Detect which cell encompasses the target text, then output its (X, Y) center coordinate. 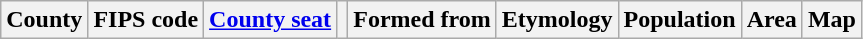
Formed from (422, 20)
Area (772, 20)
FIPS code (146, 20)
County (44, 20)
Map (832, 20)
County seat (270, 20)
Etymology (557, 20)
Population (680, 20)
